Determine the [x, y] coordinate at the center of the cell enclosing the given text.  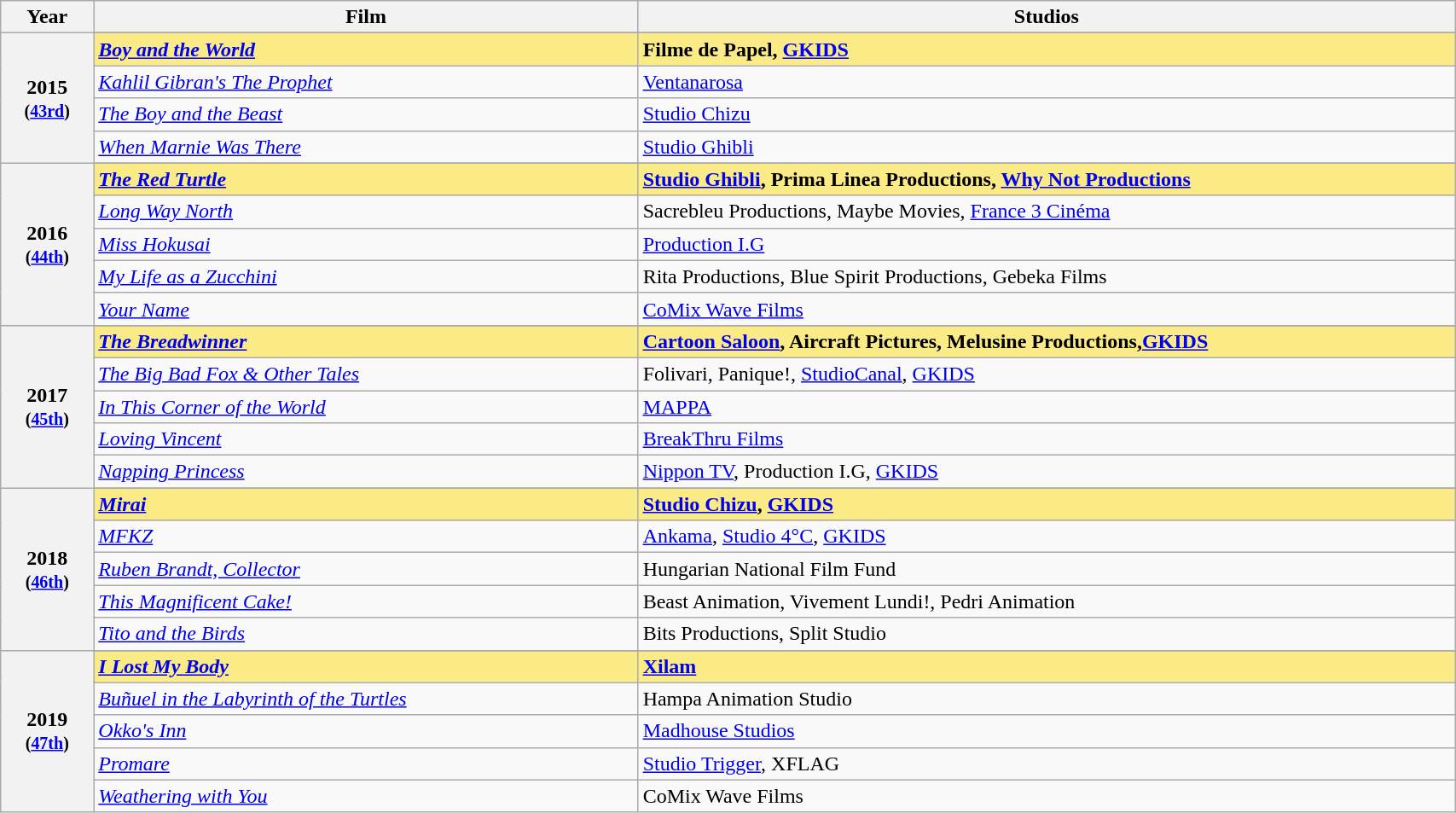
Weathering with You [366, 796]
Film [366, 17]
Xilam [1047, 666]
Filme de Papel, GKIDS [1047, 49]
Ankama, Studio 4°C, GKIDS [1047, 537]
I Lost My Body [366, 666]
Studio Trigger, XFLAG [1047, 764]
Buñuel in the Labyrinth of the Turtles [366, 699]
Rita Productions, Blue Spirit Productions, Gebeka Films [1047, 276]
Okko's Inn [366, 731]
The Breadwinner [366, 341]
MAPPA [1047, 407]
Kahlil Gibran's The Prophet [366, 82]
Studios [1047, 17]
2018 (46th) [48, 569]
Studio Chizu [1047, 114]
The Boy and the Beast [366, 114]
Miss Hokusai [366, 244]
Hampa Animation Studio [1047, 699]
2015 (43rd) [48, 98]
Mirai [366, 504]
My Life as a Zucchini [366, 276]
The Red Turtle [366, 179]
Tito and the Birds [366, 634]
Folivari, Panique!, StudioCanal, GKIDS [1047, 374]
Studio Ghibli [1047, 147]
Cartoon Saloon, Aircraft Pictures, Melusine Productions,GKIDS [1047, 341]
In This Corner of the World [366, 407]
Napping Princess [366, 472]
2019 (47th) [48, 731]
Madhouse Studios [1047, 731]
Studio Ghibli, Prima Linea Productions, Why Not Productions [1047, 179]
Your Name [366, 309]
Hungarian National Film Fund [1047, 569]
Sacrebleu Productions, Maybe Movies, France 3 Cinéma [1047, 212]
Ruben Brandt, Collector [366, 569]
When Marnie Was There [366, 147]
Beast Animation, Vivement Lundi!, Pedri Animation [1047, 601]
This Magnificent Cake! [366, 601]
Year [48, 17]
Long Way North [366, 212]
The Big Bad Fox & Other Tales [366, 374]
Nippon TV, Production I.G, GKIDS [1047, 472]
2017 (45th) [48, 406]
BreakThru Films [1047, 439]
Ventanarosa [1047, 82]
MFKZ [366, 537]
Production I.G [1047, 244]
Bits Productions, Split Studio [1047, 634]
Boy and the World [366, 49]
2016 (44th) [48, 244]
Loving Vincent [366, 439]
Promare [366, 764]
Studio Chizu, GKIDS [1047, 504]
